Return the (x, y) coordinate for the center point of the cell that contains the specified text.  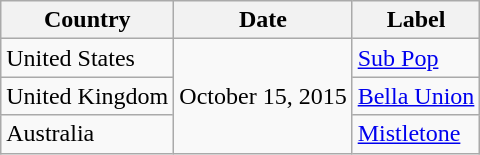
United States (88, 58)
Sub Pop (416, 58)
Label (416, 20)
Country (88, 20)
Bella Union (416, 96)
Mistletone (416, 134)
Date (263, 20)
United Kingdom (88, 96)
October 15, 2015 (263, 96)
Australia (88, 134)
